Extract the (X, Y) coordinate from the center of the cell holding the provided text.  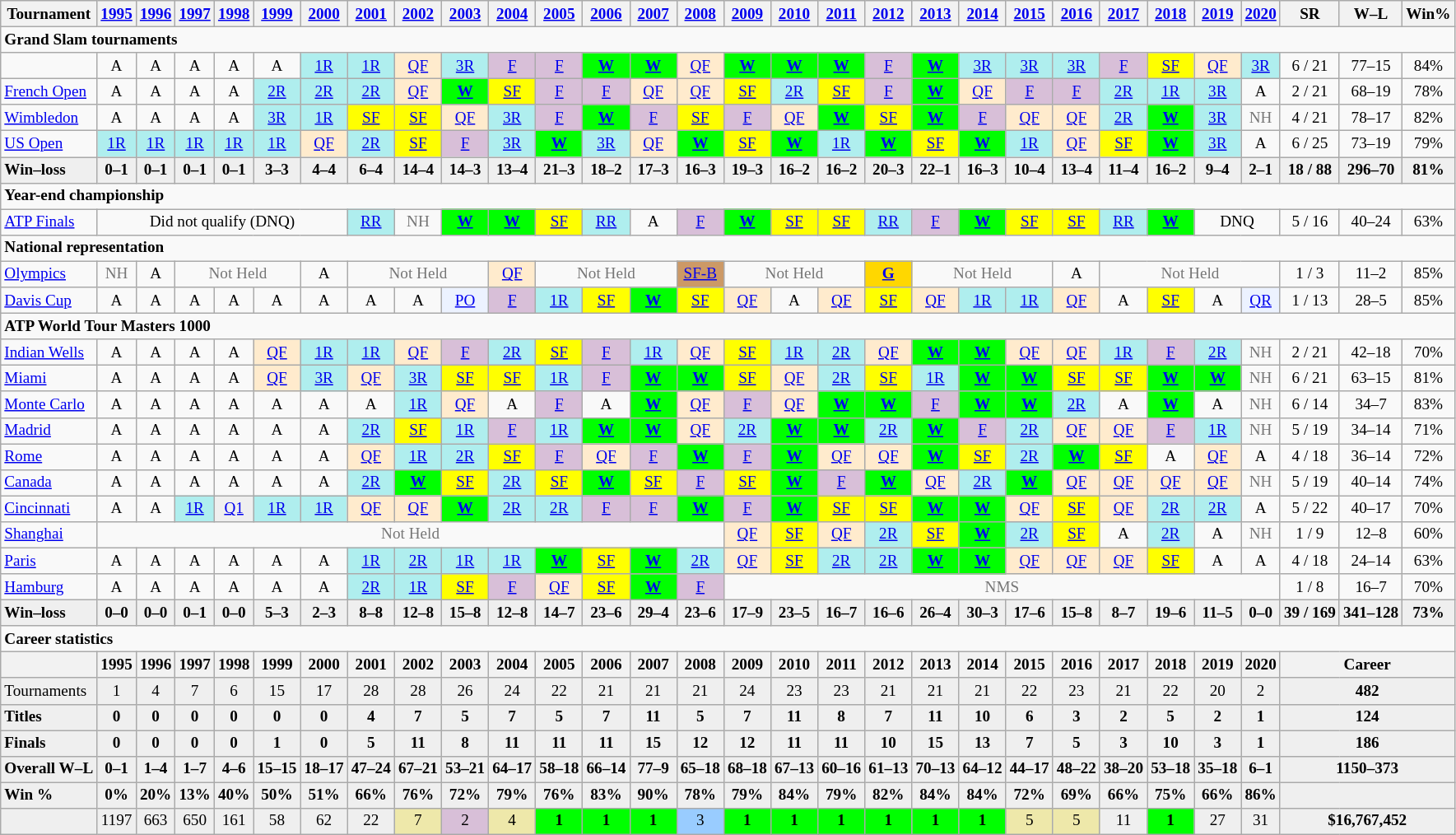
Shanghai (49, 534)
20% (156, 795)
Monte Carlo (49, 404)
10–4 (1029, 170)
30–3 (983, 613)
161 (234, 821)
6–1 (1261, 769)
SF-B (700, 274)
14–3 (464, 170)
28–5 (1370, 301)
20–3 (889, 170)
67–13 (793, 769)
16–6 (889, 613)
650 (195, 821)
Paris (49, 561)
Win % (49, 795)
9–4 (1218, 170)
78–17 (1370, 118)
66–14 (606, 769)
Tournament (49, 14)
ATP World Tour Masters 1000 (728, 326)
17–6 (1029, 613)
Olympics (49, 274)
US Open (49, 144)
124 (1367, 717)
22–1 (935, 170)
18–17 (324, 769)
Rome (49, 456)
64–17 (512, 769)
National representation (728, 248)
15–15 (277, 769)
58 (277, 821)
17–3 (654, 170)
4–6 (234, 769)
62 (324, 821)
31 (1261, 821)
34–7 (1370, 404)
Overall W–L (49, 769)
6 / 25 (1309, 144)
42–18 (1370, 352)
1150–373 (1367, 769)
ATP Finals (49, 222)
5 / 22 (1309, 509)
68–19 (1370, 91)
4 / 21 (1309, 118)
5 / 16 (1309, 222)
QR (1261, 301)
296–70 (1370, 170)
51% (324, 795)
34–14 (1370, 431)
0% (117, 795)
65–18 (700, 769)
8–8 (370, 613)
1 / 8 (1309, 587)
13% (195, 795)
50% (277, 795)
19–6 (1170, 613)
26–4 (935, 613)
20 (1218, 691)
W–L (1370, 14)
Grand Slam tournaments (728, 40)
36–14 (1370, 456)
2–1 (1261, 170)
663 (156, 821)
SR (1309, 14)
73–19 (1370, 144)
19–3 (747, 170)
G (889, 274)
1 / 9 (1309, 534)
Finals (49, 743)
186 (1367, 743)
44–17 (1029, 769)
NMS (1002, 587)
35–18 (1218, 769)
Indian Wells (49, 352)
77–9 (654, 769)
58–18 (560, 769)
53–18 (1170, 769)
17 (324, 691)
61–13 (889, 769)
Davis Cup (49, 301)
67–21 (418, 769)
75% (1170, 795)
Wimbledon (49, 118)
$16,767,452 (1367, 821)
63–15 (1370, 379)
4–4 (324, 170)
74% (1429, 483)
DNQ (1238, 222)
1197 (117, 821)
69% (1077, 795)
14–4 (418, 170)
73% (1429, 613)
Cincinnati (49, 509)
2–3 (324, 613)
18 / 88 (1309, 170)
24–14 (1370, 561)
Tournaments (49, 691)
Win% (1429, 14)
39 / 169 (1309, 613)
482 (1367, 691)
11–5 (1218, 613)
Year-end championship (728, 196)
PO (464, 301)
18–2 (606, 170)
6–4 (370, 170)
48–22 (1077, 769)
23–5 (793, 613)
53–21 (464, 769)
86% (1261, 795)
60% (1429, 534)
3–3 (277, 170)
6 / 14 (1309, 404)
1–4 (156, 769)
11–4 (1123, 170)
1 / 3 (1309, 274)
68–18 (747, 769)
40–17 (1370, 509)
17–9 (747, 613)
77–15 (1370, 66)
Canada (49, 483)
40–14 (1370, 483)
60–16 (841, 769)
Career (1367, 665)
341–128 (1370, 613)
13 (983, 743)
5–3 (277, 613)
Career statistics (728, 639)
70–13 (935, 769)
14–7 (560, 613)
1 / 13 (1309, 301)
Did not qualify (DNQ) (222, 222)
11–2 (1370, 274)
29–4 (654, 613)
64–12 (983, 769)
21–3 (560, 170)
40–24 (1370, 222)
8–7 (1123, 613)
71% (1429, 431)
38–20 (1123, 769)
Miami (49, 379)
26 (464, 691)
40% (234, 795)
Titles (49, 717)
French Open (49, 91)
27 (1218, 821)
Madrid (49, 431)
90% (654, 795)
Hamburg (49, 587)
Q1 (234, 509)
47–24 (370, 769)
1–7 (195, 769)
